From the cell containing the given text, extract its center point as [X, Y] coordinate. 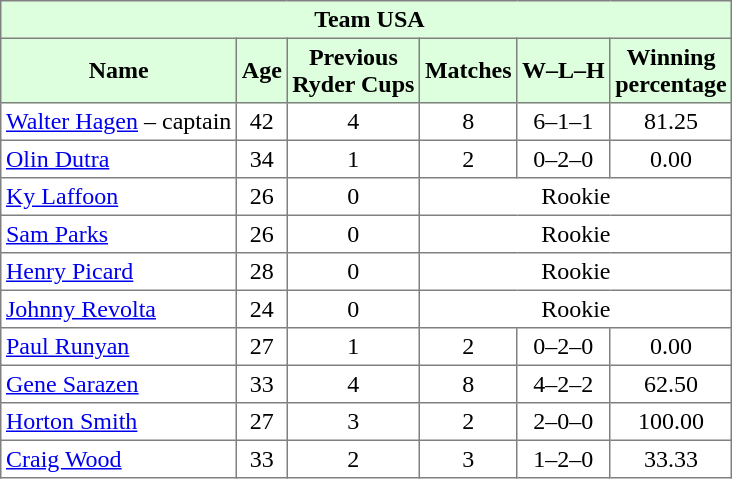
81.25 [671, 122]
24 [262, 309]
Horton Smith [119, 422]
Matches [468, 70]
33.33 [671, 459]
Age [262, 70]
4–2–2 [564, 384]
Sam Parks [119, 234]
Walter Hagen – captain [119, 122]
Team USA [366, 20]
2–0–0 [564, 422]
Henry Picard [119, 272]
Johnny Revolta [119, 309]
Ky Laffoon [119, 197]
100.00 [671, 422]
W–L–H [564, 70]
Olin Dutra [119, 159]
62.50 [671, 384]
Winningpercentage [671, 70]
28 [262, 272]
1–2–0 [564, 459]
6–1–1 [564, 122]
Craig Wood [119, 459]
PreviousRyder Cups [354, 70]
Paul Runyan [119, 347]
34 [262, 159]
Gene Sarazen [119, 384]
42 [262, 122]
Name [119, 70]
